Determine the [x, y] coordinate at the center of the cell enclosing the given text.  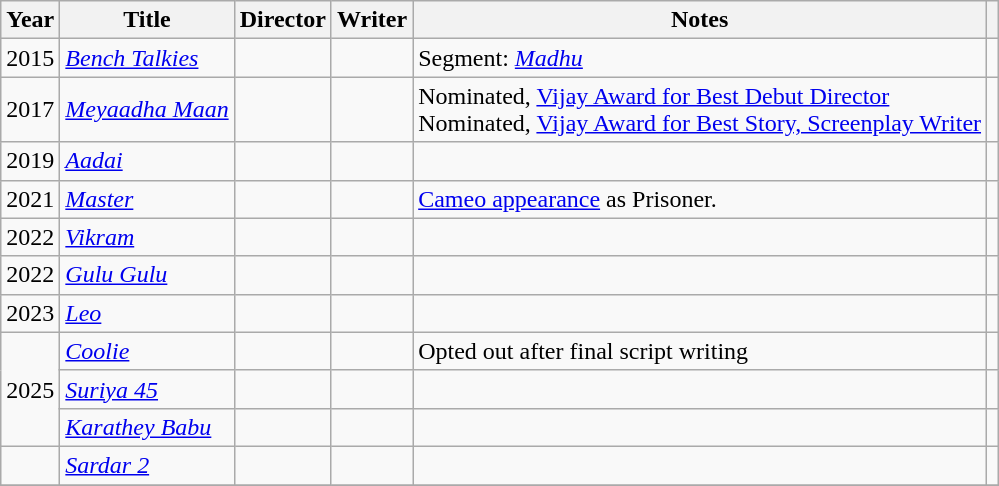
Coolie [147, 351]
Aadai [147, 161]
2015 [30, 58]
Notes [700, 20]
2019 [30, 161]
Meyaadha Maan [147, 110]
Karathey Babu [147, 427]
Director [282, 20]
Writer [372, 20]
Bench Talkies [147, 58]
2023 [30, 313]
Opted out after final script writing [700, 351]
Segment: Madhu [700, 58]
Suriya 45 [147, 389]
2025 [30, 389]
Sardar 2 [147, 465]
Master [147, 199]
Nominated, Vijay Award for Best Debut DirectorNominated, Vijay Award for Best Story, Screenplay Writer [700, 110]
Gulu Gulu [147, 275]
2021 [30, 199]
Year [30, 20]
Title [147, 20]
Cameo appearance as Prisoner. [700, 199]
Leo [147, 313]
Vikram [147, 237]
2017 [30, 110]
